Capture the cell that displays the provided text and extract its (X, Y) central coordinate. 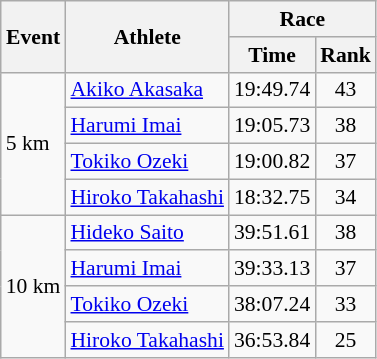
19:00.82 (272, 162)
36:53.84 (272, 340)
25 (346, 340)
Athlete (147, 36)
Rank (346, 55)
18:32.75 (272, 197)
Race (302, 19)
39:51.61 (272, 233)
Event (34, 36)
43 (346, 90)
Hideko Saito (147, 233)
Time (272, 55)
33 (346, 304)
19:05.73 (272, 126)
39:33.13 (272, 269)
38:07.24 (272, 304)
34 (346, 197)
19:49.74 (272, 90)
5 km (34, 143)
10 km (34, 286)
Akiko Akasaka (147, 90)
